Scan for the cell matching the given text and deliver its (x, y) coordinate at center. 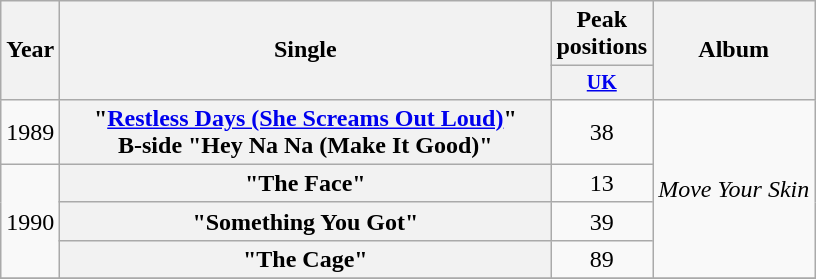
38 (602, 132)
1989 (30, 132)
1990 (30, 221)
Peak positions (602, 34)
"The Cage" (306, 259)
39 (602, 221)
89 (602, 259)
"The Face" (306, 183)
Year (30, 50)
"Something You Got" (306, 221)
Album (734, 50)
13 (602, 183)
UK (602, 82)
Single (306, 50)
Move Your Skin (734, 188)
"Restless Days (She Screams Out Loud)"B-side "Hey Na Na (Make It Good)" (306, 132)
